Return the (x, y) coordinate for the center point of the cell that contains the specified text.  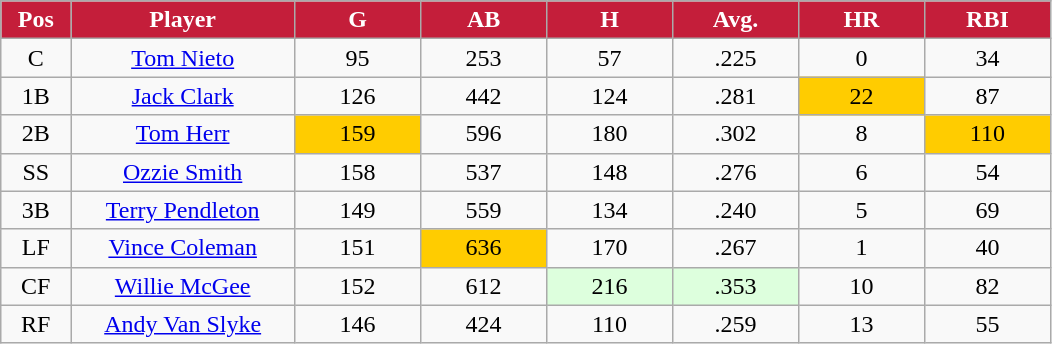
10 (861, 286)
424 (484, 324)
149 (358, 210)
3B (36, 210)
134 (610, 210)
RBI (987, 20)
RF (36, 324)
0 (861, 58)
82 (987, 286)
SS (36, 172)
5 (861, 210)
AB (484, 20)
C (36, 58)
55 (987, 324)
.259 (735, 324)
612 (484, 286)
Tom Herr (183, 134)
559 (484, 210)
H (610, 20)
146 (358, 324)
13 (861, 324)
8 (861, 134)
.240 (735, 210)
.267 (735, 248)
537 (484, 172)
.353 (735, 286)
Player (183, 20)
159 (358, 134)
Jack Clark (183, 96)
Vince Coleman (183, 248)
158 (358, 172)
G (358, 20)
216 (610, 286)
Avg. (735, 20)
2B (36, 134)
.302 (735, 134)
22 (861, 96)
148 (610, 172)
442 (484, 96)
LF (36, 248)
6 (861, 172)
180 (610, 134)
152 (358, 286)
CF (36, 286)
.281 (735, 96)
Andy Van Slyke (183, 324)
69 (987, 210)
1 (861, 248)
151 (358, 248)
Willie McGee (183, 286)
HR (861, 20)
.276 (735, 172)
87 (987, 96)
Pos (36, 20)
126 (358, 96)
1B (36, 96)
57 (610, 58)
Ozzie Smith (183, 172)
Tom Nieto (183, 58)
596 (484, 134)
40 (987, 248)
Terry Pendleton (183, 210)
636 (484, 248)
34 (987, 58)
.225 (735, 58)
170 (610, 248)
95 (358, 58)
253 (484, 58)
54 (987, 172)
124 (610, 96)
